From the cell containing the given text, extract its center point as [X, Y] coordinate. 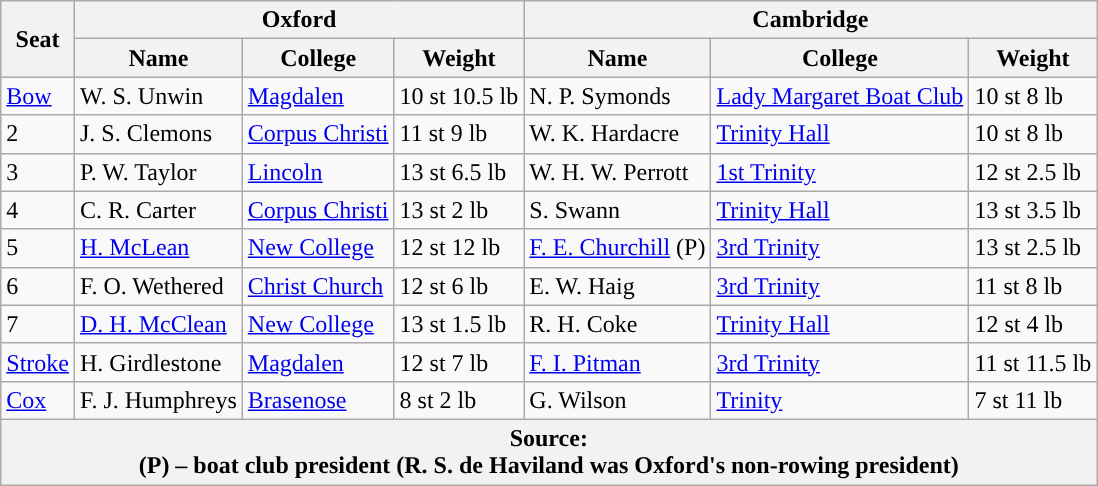
N. P. Symonds [618, 96]
12 st 2.5 lb [1033, 172]
H. McLean [158, 248]
F. J. Humphreys [158, 400]
F. O. Wethered [158, 286]
3 [38, 172]
11 st 9 lb [459, 134]
11 st 8 lb [1033, 286]
1st Trinity [840, 172]
H. Girdlestone [158, 362]
Seat [38, 39]
10 st 10.5 lb [459, 96]
Bow [38, 96]
Cox [38, 400]
Oxford [298, 20]
13 st 3.5 lb [1033, 210]
8 st 2 lb [459, 400]
P. W. Taylor [158, 172]
E. W. Haig [618, 286]
12 st 4 lb [1033, 324]
2 [38, 134]
13 st 2 lb [459, 210]
7 [38, 324]
13 st 2.5 lb [1033, 248]
Lincoln [318, 172]
4 [38, 210]
C. R. Carter [158, 210]
W. K. Hardacre [618, 134]
13 st 1.5 lb [459, 324]
W. H. W. Perrott [618, 172]
G. Wilson [618, 400]
Stroke [38, 362]
Brasenose [318, 400]
F. I. Pitman [618, 362]
F. E. Churchill (P) [618, 248]
Christ Church [318, 286]
W. S. Unwin [158, 96]
11 st 11.5 lb [1033, 362]
12 st 6 lb [459, 286]
6 [38, 286]
Trinity [840, 400]
7 st 11 lb [1033, 400]
J. S. Clemons [158, 134]
12 st 12 lb [459, 248]
13 st 6.5 lb [459, 172]
D. H. McClean [158, 324]
S. Swann [618, 210]
Cambridge [810, 20]
Source:(P) – boat club president (R. S. de Haviland was Oxford's non-rowing president) [549, 452]
12 st 7 lb [459, 362]
Lady Margaret Boat Club [840, 96]
R. H. Coke [618, 324]
5 [38, 248]
